Locate the cell with the specified text and output its [x, y] center coordinate. 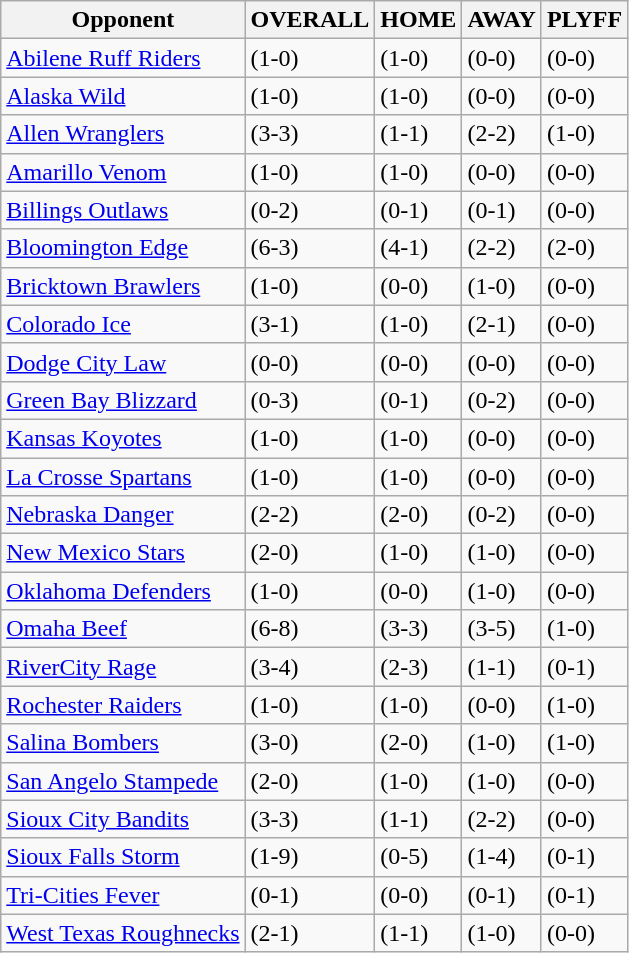
PLYFF [584, 20]
Colorado Ice [123, 324]
OVERALL [310, 20]
Tri-Cities Fever [123, 895]
Sioux City Bandits [123, 819]
Nebraska Danger [123, 515]
Opponent [123, 20]
(0-3) [310, 400]
HOME [418, 20]
Salina Bombers [123, 743]
AWAY [502, 20]
(4-1) [418, 248]
(6-8) [310, 629]
Kansas Koyotes [123, 438]
Sioux Falls Storm [123, 857]
La Crosse Spartans [123, 477]
RiverCity Rage [123, 667]
Oklahoma Defenders [123, 591]
Abilene Ruff Riders [123, 58]
(1-9) [310, 857]
(1-4) [502, 857]
Amarillo Venom [123, 172]
Alaska Wild [123, 96]
(3-5) [502, 629]
San Angelo Stampede [123, 781]
Rochester Raiders [123, 705]
Dodge City Law [123, 362]
Bricktown Brawlers [123, 286]
(0-5) [418, 857]
(3-1) [310, 324]
(6-3) [310, 248]
(2-3) [418, 667]
Green Bay Blizzard [123, 400]
(3-4) [310, 667]
West Texas Roughnecks [123, 933]
Omaha Beef [123, 629]
Bloomington Edge [123, 248]
Billings Outlaws [123, 210]
New Mexico Stars [123, 553]
(3-0) [310, 743]
Allen Wranglers [123, 134]
